Identify which cell holds the provided text, then report its (X, Y) central coordinate. 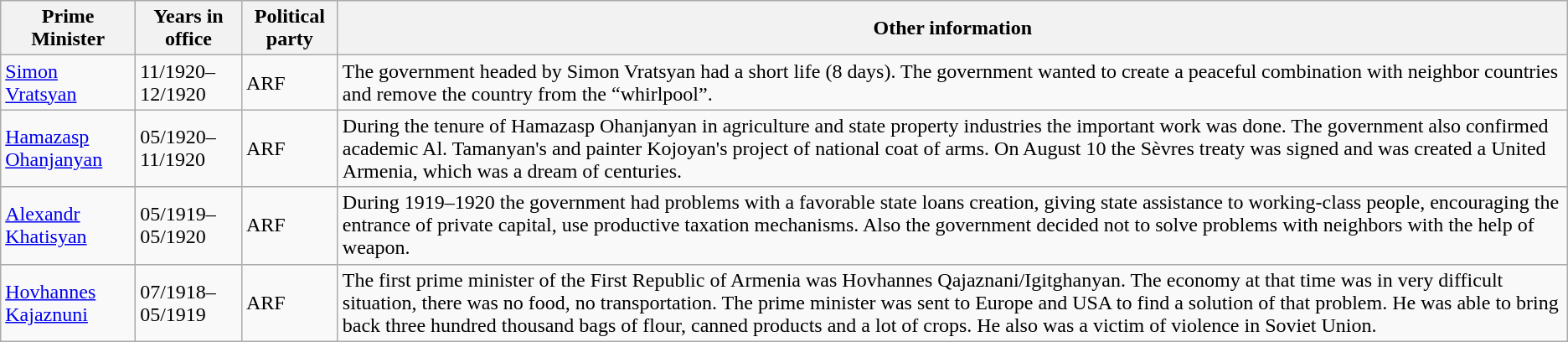
05/1919–05/1920 (189, 225)
Other information (952, 28)
05/1920–11/1920 (189, 148)
Prime Minister (69, 28)
Hovhannes Kajaznuni (69, 303)
07/1918–05/1919 (189, 303)
Simon Vratsyan (69, 82)
Hamazasp Ohanjanyan (69, 148)
Years in office (189, 28)
Alexandr Khatisyan (69, 225)
11/1920–12/1920 (189, 82)
Political party (290, 28)
